Pinpoint the cell where the given text exists, returning its (x, y) midpoint coordinate. 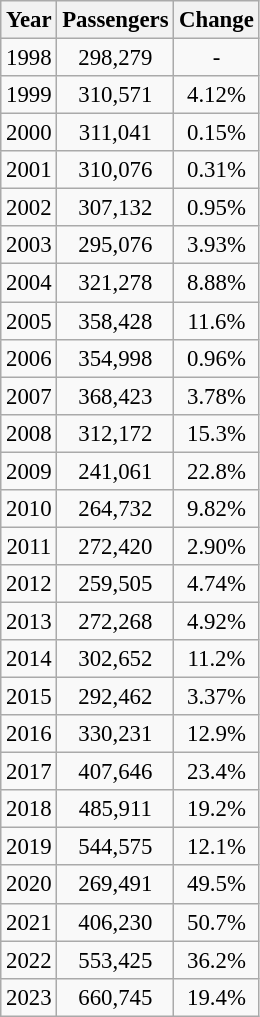
2019 (29, 847)
259,505 (116, 584)
0.95% (216, 208)
307,132 (116, 208)
2003 (29, 245)
1998 (29, 58)
358,428 (116, 321)
- (216, 58)
19.4% (216, 997)
368,423 (116, 396)
0.96% (216, 358)
0.15% (216, 133)
2004 (29, 283)
312,172 (116, 433)
2015 (29, 697)
2022 (29, 960)
292,462 (116, 697)
3.37% (216, 697)
2000 (29, 133)
485,911 (116, 809)
2009 (29, 471)
407,646 (116, 772)
15.3% (216, 433)
1999 (29, 95)
4.12% (216, 95)
553,425 (116, 960)
310,571 (116, 95)
321,278 (116, 283)
4.92% (216, 621)
406,230 (116, 922)
0.31% (216, 170)
298,279 (116, 58)
2006 (29, 358)
2.90% (216, 546)
4.74% (216, 584)
11.2% (216, 659)
241,061 (116, 471)
2018 (29, 809)
3.93% (216, 245)
Passengers (116, 20)
3.78% (216, 396)
2016 (29, 734)
269,491 (116, 885)
2023 (29, 997)
11.6% (216, 321)
Year (29, 20)
23.4% (216, 772)
2008 (29, 433)
272,420 (116, 546)
12.1% (216, 847)
2005 (29, 321)
36.2% (216, 960)
2012 (29, 584)
2010 (29, 509)
2002 (29, 208)
311,041 (116, 133)
49.5% (216, 885)
264,732 (116, 509)
2011 (29, 546)
8.88% (216, 283)
2020 (29, 885)
2013 (29, 621)
Change (216, 20)
544,575 (116, 847)
302,652 (116, 659)
2001 (29, 170)
295,076 (116, 245)
22.8% (216, 471)
9.82% (216, 509)
330,231 (116, 734)
310,076 (116, 170)
2014 (29, 659)
19.2% (216, 809)
12.9% (216, 734)
2007 (29, 396)
2017 (29, 772)
2021 (29, 922)
660,745 (116, 997)
272,268 (116, 621)
354,998 (116, 358)
50.7% (216, 922)
